Find where the given text appears and provide that cell's center as [X, Y] coordinate. 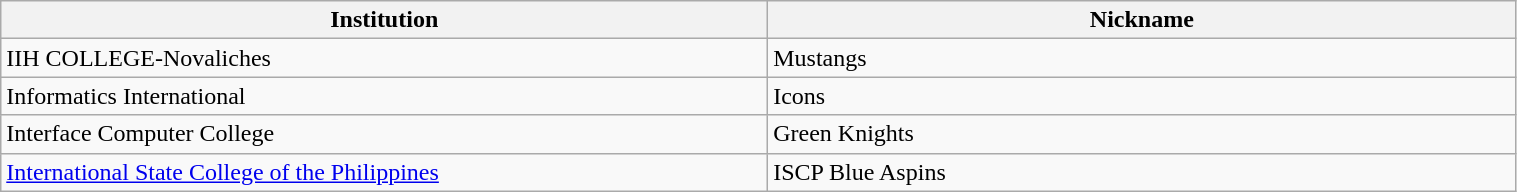
ISCP Blue Aspins [1142, 172]
Interface Computer College [384, 134]
Icons [1142, 96]
Green Knights [1142, 134]
Mustangs [1142, 58]
Nickname [1142, 20]
International State College of the Philippines [384, 172]
IIH COLLEGE-Novaliches [384, 58]
Informatics International [384, 96]
Institution [384, 20]
